Output the (X, Y) coordinate of the center of the cell containing the given text.  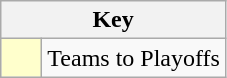
Teams to Playoffs (134, 58)
Key (114, 20)
